Output the (X, Y) coordinate of the center of the cell containing the given text.  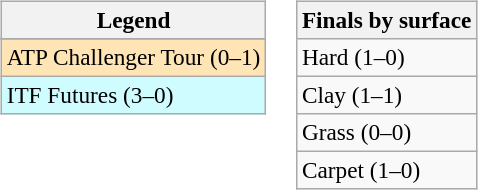
Carpet (1–0) (387, 171)
Finals by surface (387, 20)
Grass (0–0) (387, 133)
Legend (133, 20)
ATP Challenger Tour (0–1) (133, 57)
Hard (1–0) (387, 57)
Clay (1–1) (387, 95)
ITF Futures (3–0) (133, 95)
